From the cell containing the given text, extract its center point as [X, Y] coordinate. 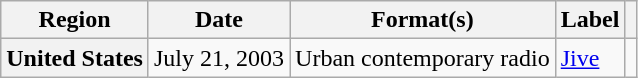
Format(s) [423, 20]
July 21, 2003 [218, 58]
Date [218, 20]
Region [75, 20]
Jive [590, 58]
United States [75, 58]
Label [590, 20]
Urban contemporary radio [423, 58]
